Return the [x, y] coordinate for the center point of the cell that contains the specified text.  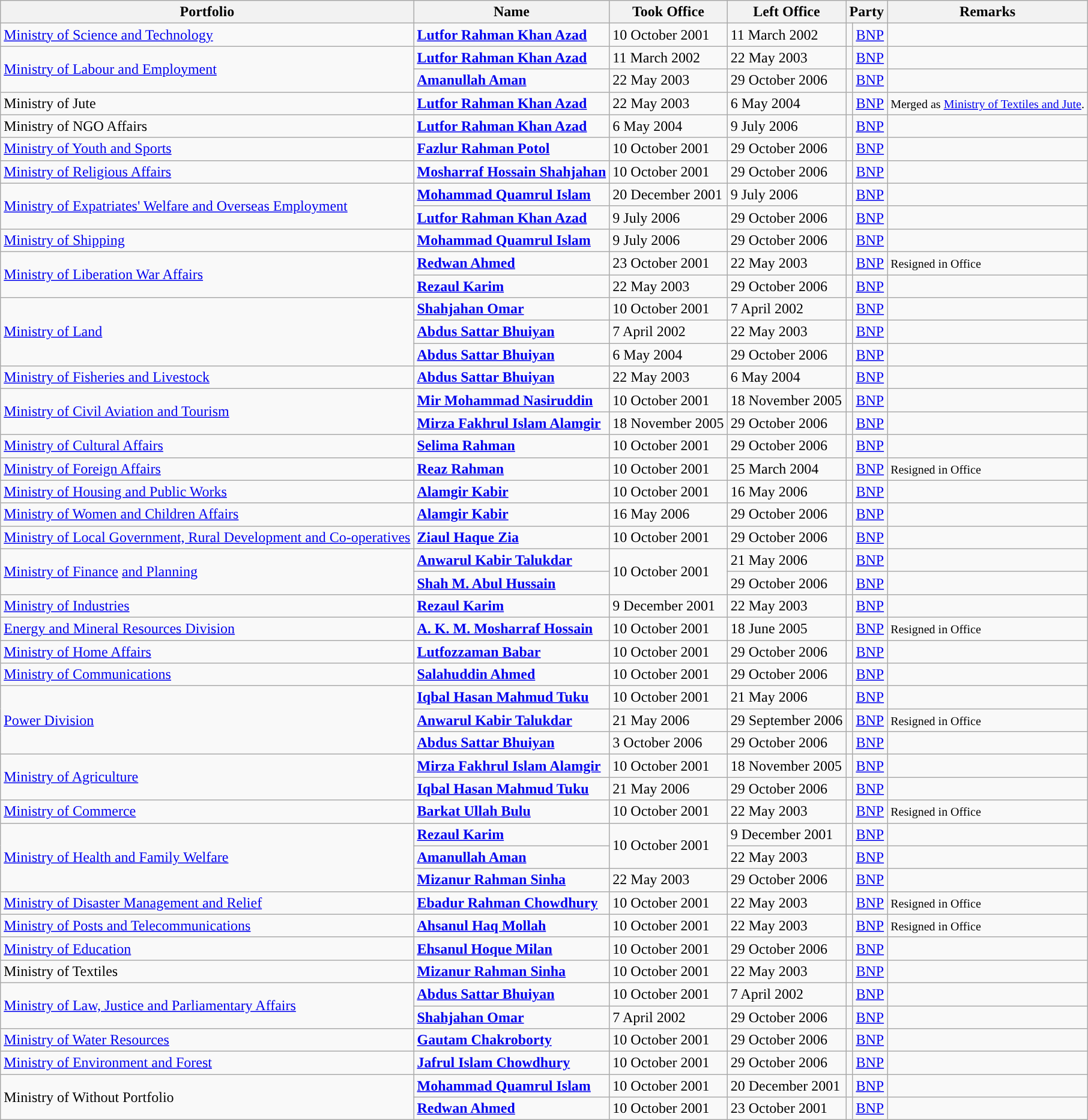
Power Division [207, 720]
Ministry of Posts and Telecommunications [207, 926]
Ministry of Land [207, 332]
29 September 2006 [787, 720]
Ahsanul Haq Mollah [512, 926]
Mir Mohammad Nasiruddin [512, 400]
Took Office [668, 12]
Ministry of Water Resources [207, 1040]
Ministry of Education [207, 948]
18 June 2005 [787, 628]
Ministry of Law, Justice and Parliamentary Affairs [207, 1005]
Ministry of Housing and Public Works [207, 492]
Ministry of Foreign Affairs [207, 469]
Ministry of NGO Affairs [207, 126]
Barkat Ullah Bulu [512, 811]
Ministry of Cultural Affairs [207, 446]
Lutfozzaman Babar [512, 651]
Remarks [988, 12]
Ministry of Industries [207, 606]
3 October 2006 [668, 743]
Ministry of Communications [207, 675]
Ministry of Agriculture [207, 777]
Gautam Chakroborty [512, 1040]
Party [867, 12]
Ministry of Without Portfolio [207, 1097]
Ministry of Science and Technology [207, 35]
Ministry of Women and Children Affairs [207, 514]
Energy and Mineral Resources Division [207, 628]
Name [512, 12]
Mosharraf Hossain Shahjahan [512, 172]
Ministry of Health and Family Welfare [207, 857]
Left Office [787, 12]
Ministry of Jute [207, 103]
Portfolio [207, 12]
Merged as Ministry of Textiles and Jute. [988, 103]
Ministry of Labour and Employment [207, 69]
Ministry of Disaster Management and Relief [207, 903]
Ministry of Commerce [207, 811]
Jafrul Islam Chowdhury [512, 1063]
A. K. M. Mosharraf Hossain [512, 628]
Ministry of Liberation War Affairs [207, 274]
Ehsanul Hoque Milan [512, 948]
Ministry of Home Affairs [207, 651]
Salahuddin Ahmed [512, 675]
Ministry of Shipping [207, 240]
Reaz Rahman [512, 469]
Ministry of Religious Affairs [207, 172]
Fazlur Rahman Potol [512, 149]
Selima Rahman [512, 446]
25 March 2004 [787, 469]
Shah M. Abul Hussain [512, 583]
Ministry of Finance and Planning [207, 571]
Ebadur Rahman Chowdhury [512, 903]
Ministry of Textiles [207, 971]
Ministry of Local Government, Rural Development and Co-operatives [207, 537]
Ziaul Haque Zia [512, 537]
Ministry of Fisheries and Livestock [207, 378]
Ministry of Civil Aviation and Tourism [207, 412]
Ministry of Expatriates' Welfare and Overseas Employment [207, 206]
Ministry of Youth and Sports [207, 149]
Ministry of Environment and Forest [207, 1063]
